Output the [x, y] coordinate of the center of the cell containing the given text.  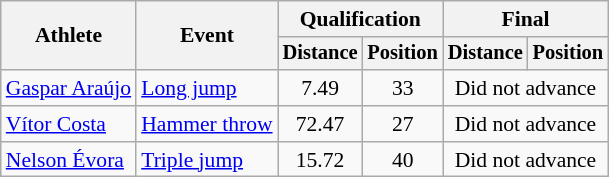
27 [402, 124]
Vítor Costa [68, 124]
Long jump [206, 88]
Final [526, 19]
Event [206, 36]
7.49 [320, 88]
Gaspar Araújo [68, 88]
Hammer throw [206, 124]
Athlete [68, 36]
33 [402, 88]
72.47 [320, 124]
Qualification [360, 19]
